Capture the cell that displays the provided text and extract its [x, y] central coordinate. 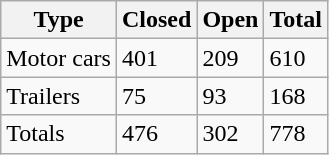
93 [230, 96]
Motor cars [59, 58]
Type [59, 20]
610 [296, 58]
302 [230, 134]
Trailers [59, 96]
401 [156, 58]
209 [230, 58]
168 [296, 96]
75 [156, 96]
Totals [59, 134]
778 [296, 134]
Total [296, 20]
Open [230, 20]
Closed [156, 20]
476 [156, 134]
